Capture the cell that displays the provided text and extract its [x, y] central coordinate. 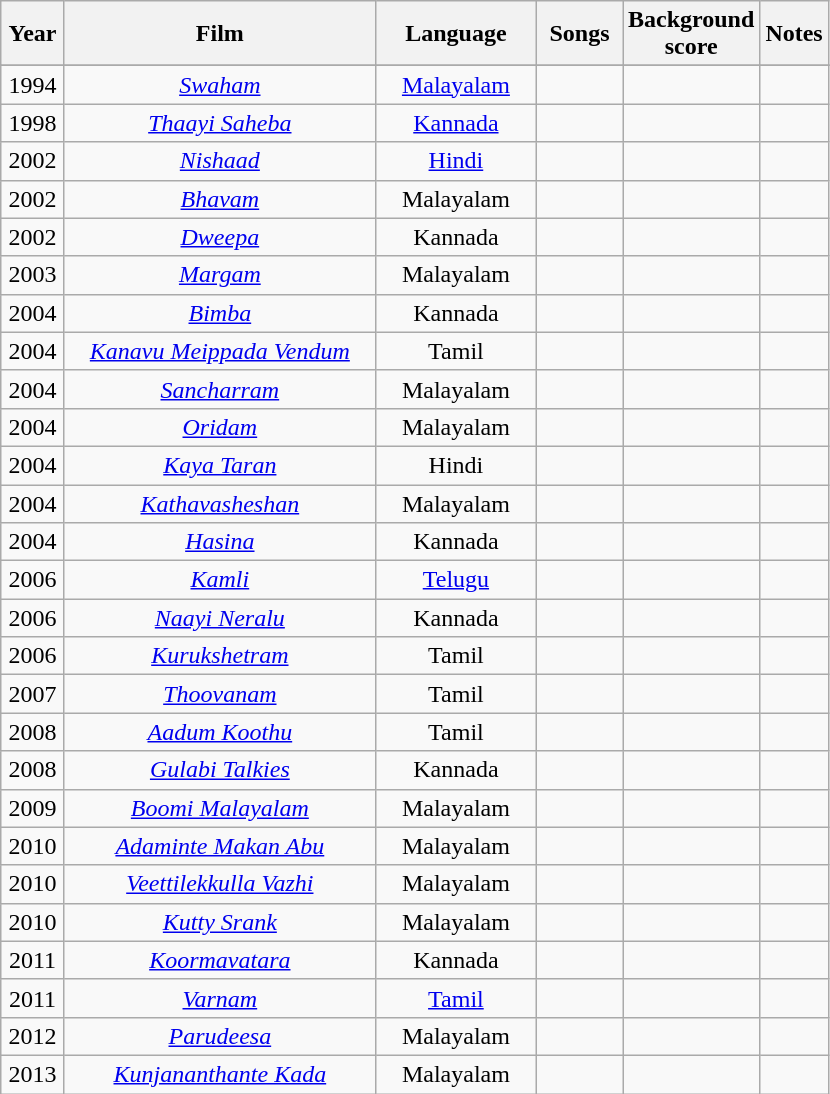
Naayi Neralu [220, 618]
Boomi Malayalam [220, 808]
Adaminte Makan Abu [220, 846]
Telugu [456, 580]
Varnam [220, 998]
Koormavatara [220, 960]
Language [456, 34]
Background score [690, 34]
1998 [33, 123]
Thoovanam [220, 694]
Bhavam [220, 199]
Bimba [220, 313]
Kaya Taran [220, 465]
Aadum Koothu [220, 732]
Film [220, 34]
Kamli [220, 580]
Nishaad [220, 161]
Hasina [220, 542]
Kurukshetram [220, 656]
Kanavu Meippada Vendum [220, 351]
Veettilekkulla Vazhi [220, 884]
Songs [579, 34]
Sancharram [220, 389]
Thaayi Saheba [220, 123]
2012 [33, 1036]
2003 [33, 275]
Swaham [220, 85]
Oridam [220, 427]
Notes [794, 34]
2013 [33, 1074]
Kunjananthante Kada [220, 1074]
1994 [33, 85]
2009 [33, 808]
Parudeesa [220, 1036]
Kutty Srank [220, 922]
Gulabi Talkies [220, 770]
Dweepa [220, 237]
Kathavasheshan [220, 503]
Year [33, 34]
Margam [220, 275]
2007 [33, 694]
